Return [x, y] of the center of cell containing provided text 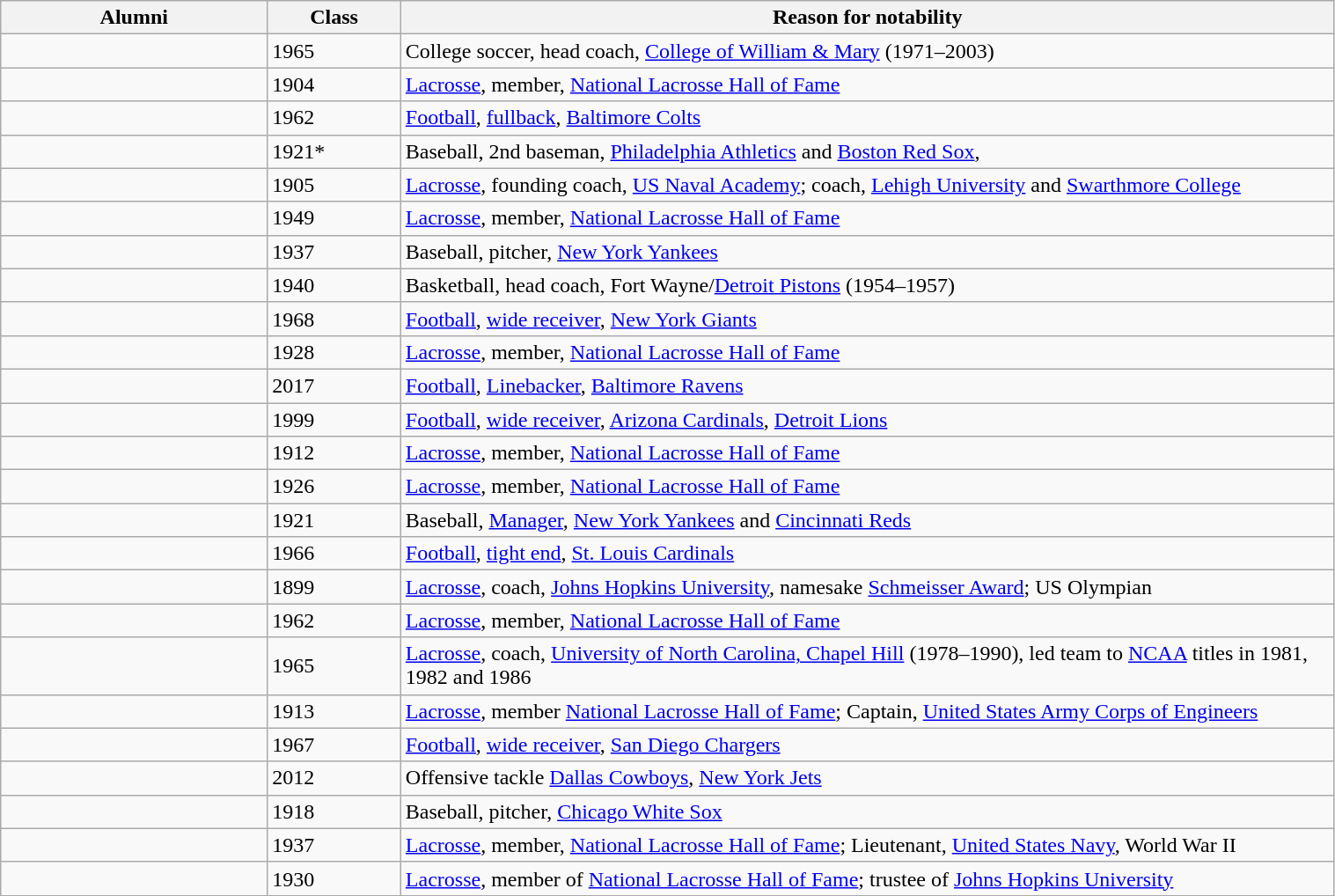
Offensive tackle Dallas Cowboys, New York Jets [868, 778]
1913 [334, 711]
College soccer, head coach, College of William & Mary (1971–2003) [868, 51]
1918 [334, 812]
1968 [334, 319]
1999 [334, 420]
Football, tight end, St. Louis Cardinals [868, 554]
1921 [334, 520]
2012 [334, 778]
Lacrosse, member of National Lacrosse Hall of Fame; trustee of Johns Hopkins University [868, 878]
Football, fullback, Baltimore Colts [868, 118]
Lacrosse, coach, Johns Hopkins University, namesake Schmeisser Award; US Olympian [868, 587]
Class [334, 18]
1940 [334, 285]
Baseball, 2nd baseman, Philadelphia Athletics and Boston Red Sox, [868, 151]
Baseball, pitcher, New York Yankees [868, 252]
2017 [334, 386]
1926 [334, 487]
Alumni [134, 18]
Football, wide receiver, San Diego Chargers [868, 745]
Football, wide receiver, New York Giants [868, 319]
Lacrosse, member, National Lacrosse Hall of Fame; Lieutenant, United States Navy, World War II [868, 845]
1967 [334, 745]
Football, wide receiver, Arizona Cardinals, Detroit Lions [868, 420]
Lacrosse, member National Lacrosse Hall of Fame; Captain, United States Army Corps of Engineers [868, 711]
Lacrosse, coach, University of North Carolina, Chapel Hill (1978–1990), led team to NCAA titles in 1981, 1982 and 1986 [868, 665]
Reason for notability [868, 18]
Lacrosse, founding coach, US Naval Academy; coach, Lehigh University and Swarthmore College [868, 185]
1966 [334, 554]
1949 [334, 218]
Basketball, head coach, Fort Wayne/Detroit Pistons (1954–1957) [868, 285]
Baseball, Manager, New York Yankees and Cincinnati Reds [868, 520]
1905 [334, 185]
1930 [334, 878]
1899 [334, 587]
1921* [334, 151]
Football, Linebacker, Baltimore Ravens [868, 386]
Baseball, pitcher, Chicago White Sox [868, 812]
1904 [334, 84]
1912 [334, 453]
1928 [334, 352]
